Extract the (x, y) coordinate from the center of the cell holding the provided text.  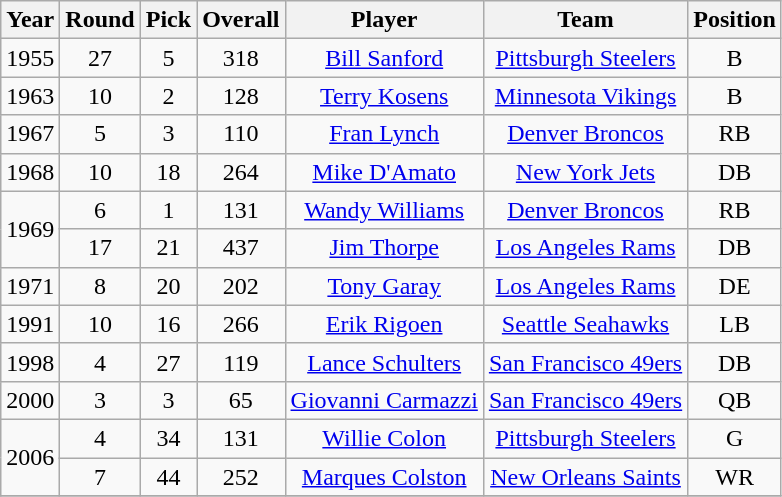
Willie Colon (384, 438)
G (735, 438)
Jim Thorpe (384, 248)
1991 (30, 324)
17 (100, 248)
119 (241, 362)
8 (100, 286)
7 (100, 477)
DE (735, 286)
2 (168, 96)
34 (168, 438)
Wandy Williams (384, 210)
Minnesota Vikings (585, 96)
1969 (30, 229)
LB (735, 324)
Bill Sanford (384, 58)
Seattle Seahawks (585, 324)
1971 (30, 286)
Overall (241, 20)
Erik Rigoen (384, 324)
Player (384, 20)
New York Jets (585, 172)
110 (241, 134)
Terry Kosens (384, 96)
Pick (168, 20)
Year (30, 20)
Giovanni Carmazzi (384, 400)
266 (241, 324)
Position (735, 20)
252 (241, 477)
1955 (30, 58)
264 (241, 172)
Tony Garay (384, 286)
QB (735, 400)
New Orleans Saints (585, 477)
202 (241, 286)
6 (100, 210)
318 (241, 58)
65 (241, 400)
20 (168, 286)
Marques Colston (384, 477)
WR (735, 477)
1967 (30, 134)
18 (168, 172)
1 (168, 210)
21 (168, 248)
2000 (30, 400)
Mike D'Amato (384, 172)
Fran Lynch (384, 134)
16 (168, 324)
Team (585, 20)
2006 (30, 457)
128 (241, 96)
437 (241, 248)
44 (168, 477)
1963 (30, 96)
Lance Schulters (384, 362)
Round (100, 20)
1968 (30, 172)
1998 (30, 362)
